Determine the (x, y) coordinate at the center of the cell enclosing the given text.  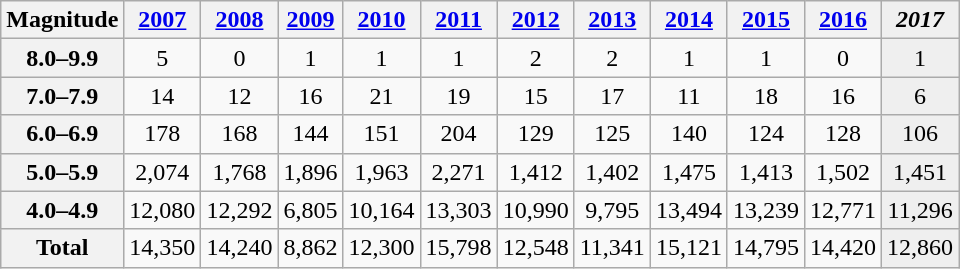
12,300 (382, 248)
128 (842, 134)
12 (240, 96)
12,860 (920, 248)
1,412 (536, 172)
12,548 (536, 248)
4.0–4.9 (62, 210)
5.0–5.9 (62, 172)
2,074 (162, 172)
2013 (612, 20)
7.0–7.9 (62, 96)
15 (536, 96)
12,292 (240, 210)
2007 (162, 20)
Total (62, 248)
106 (920, 134)
11,296 (920, 210)
1,402 (612, 172)
15,798 (458, 248)
18 (766, 96)
13,239 (766, 210)
2015 (766, 20)
1,502 (842, 172)
11,341 (612, 248)
6 (920, 96)
17 (612, 96)
10,990 (536, 210)
168 (240, 134)
204 (458, 134)
2008 (240, 20)
1,896 (310, 172)
2012 (536, 20)
1,768 (240, 172)
2,271 (458, 172)
13,303 (458, 210)
2016 (842, 20)
1,413 (766, 172)
12,080 (162, 210)
5 (162, 58)
2014 (688, 20)
11 (688, 96)
2009 (310, 20)
Magnitude (62, 20)
144 (310, 134)
1,451 (920, 172)
6.0–6.9 (62, 134)
2010 (382, 20)
140 (688, 134)
124 (766, 134)
151 (382, 134)
19 (458, 96)
1,475 (688, 172)
14,795 (766, 248)
12,771 (842, 210)
8.0–9.9 (62, 58)
178 (162, 134)
6,805 (310, 210)
9,795 (612, 210)
14,240 (240, 248)
10,164 (382, 210)
129 (536, 134)
2017 (920, 20)
125 (612, 134)
2011 (458, 20)
1,963 (382, 172)
15,121 (688, 248)
14 (162, 96)
14,350 (162, 248)
14,420 (842, 248)
8,862 (310, 248)
13,494 (688, 210)
21 (382, 96)
